Search for the cell housing the specified text and yield its [X, Y] center coordinate. 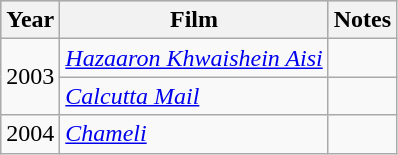
Notes [362, 20]
Year [30, 20]
Film [194, 20]
2004 [30, 134]
Chameli [194, 134]
Hazaaron Khwaishein Aisi [194, 58]
Calcutta Mail [194, 96]
2003 [30, 77]
